Scan for the cell matching the given text and deliver its (X, Y) coordinate at center. 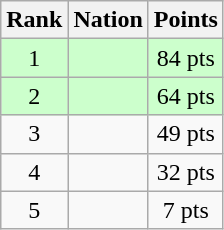
32 pts (186, 172)
Nation (108, 20)
3 (34, 134)
84 pts (186, 58)
7 pts (186, 210)
5 (34, 210)
4 (34, 172)
1 (34, 58)
Rank (34, 20)
64 pts (186, 96)
2 (34, 96)
Points (186, 20)
49 pts (186, 134)
